Output the [X, Y] coordinate of the center of the cell containing the given text.  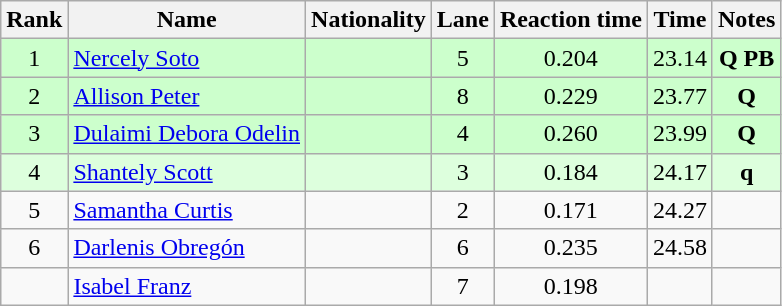
24.17 [680, 172]
q [746, 172]
23.14 [680, 58]
8 [462, 96]
Reaction time [570, 20]
0.171 [570, 210]
Name [187, 20]
0.204 [570, 58]
Time [680, 20]
Darlenis Obregón [187, 248]
1 [34, 58]
Samantha Curtis [187, 210]
0.198 [570, 286]
0.184 [570, 172]
Allison Peter [187, 96]
Shantely Scott [187, 172]
23.99 [680, 134]
24.58 [680, 248]
0.229 [570, 96]
Isabel Franz [187, 286]
Lane [462, 20]
Q PB [746, 58]
Rank [34, 20]
Notes [746, 20]
7 [462, 286]
0.260 [570, 134]
0.235 [570, 248]
23.77 [680, 96]
Nationality [369, 20]
24.27 [680, 210]
Nercely Soto [187, 58]
Dulaimi Debora Odelin [187, 134]
